From the cell containing the given text, extract its center point as [x, y] coordinate. 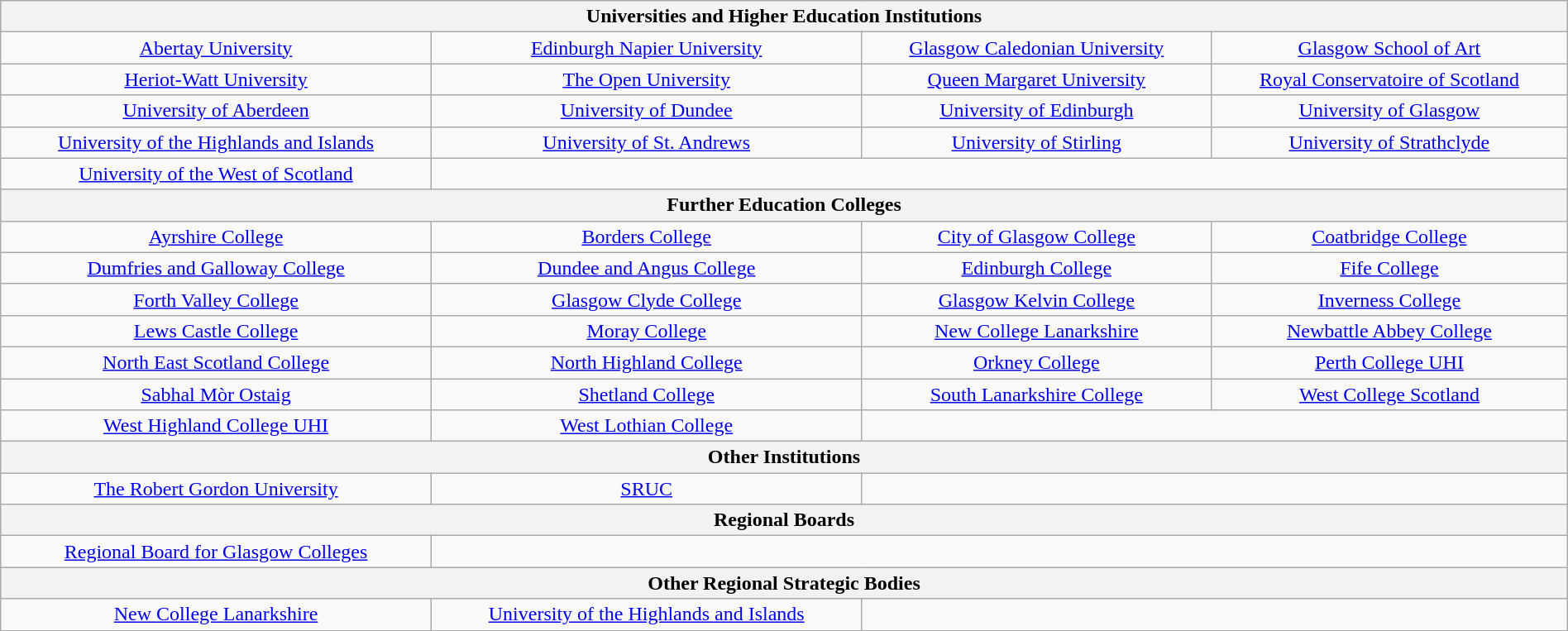
Borders College [647, 237]
Edinburgh Napier University [647, 48]
Coatbridge College [1389, 237]
Ayrshire College [217, 237]
South Lanarkshire College [1037, 394]
North East Scotland College [217, 362]
SRUC [647, 489]
Queen Margaret University [1037, 79]
Shetland College [647, 394]
Glasgow School of Art [1389, 48]
Other Institutions [784, 457]
University of Strathclyde [1389, 142]
Other Regional Strategic Bodies [784, 583]
Fife College [1389, 268]
City of Glasgow College [1037, 237]
Dundee and Angus College [647, 268]
Royal Conservatoire of Scotland [1389, 79]
University of Dundee [647, 111]
University of Aberdeen [217, 111]
Regional Board for Glasgow Colleges [217, 552]
Glasgow Kelvin College [1037, 299]
Universities and Higher Education Institutions [784, 17]
Heriot-Watt University [217, 79]
Orkney College [1037, 362]
Inverness College [1389, 299]
University of the West of Scotland [217, 174]
West Highland College UHI [217, 426]
North Highland College [647, 362]
Dumfries and Galloway College [217, 268]
West Lothian College [647, 426]
The Open University [647, 79]
Regional Boards [784, 520]
Abertay University [217, 48]
Glasgow Clyde College [647, 299]
Forth Valley College [217, 299]
University of St. Andrews [647, 142]
Newbattle Abbey College [1389, 331]
Lews Castle College [217, 331]
Glasgow Caledonian University [1037, 48]
Sabhal Mòr Ostaig [217, 394]
Perth College UHI [1389, 362]
The Robert Gordon University [217, 489]
University of Glasgow [1389, 111]
Moray College [647, 331]
West College Scotland [1389, 394]
University of Edinburgh [1037, 111]
Edinburgh College [1037, 268]
University of Stirling [1037, 142]
Further Education Colleges [784, 205]
